Provide the [X, Y] coordinate of the cell's center where the given text is located.  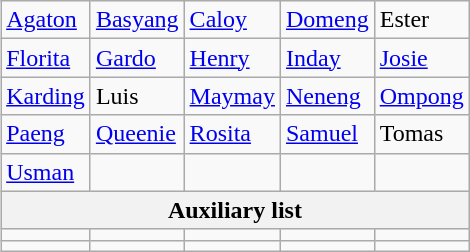
Agaton [46, 20]
Maymay [232, 96]
Rosita [232, 134]
Luis [137, 96]
Auxiliary list [236, 210]
Gardo [137, 58]
Ester [422, 20]
Karding [46, 96]
Queenie [137, 134]
Florita [46, 58]
Basyang [137, 20]
Inday [327, 58]
Ompong [422, 96]
Samuel [327, 134]
Caloy [232, 20]
Henry [232, 58]
Usman [46, 172]
Domeng [327, 20]
Tomas [422, 134]
Josie [422, 58]
Paeng [46, 134]
Neneng [327, 96]
